Identify which cell holds the provided text, then report its (X, Y) central coordinate. 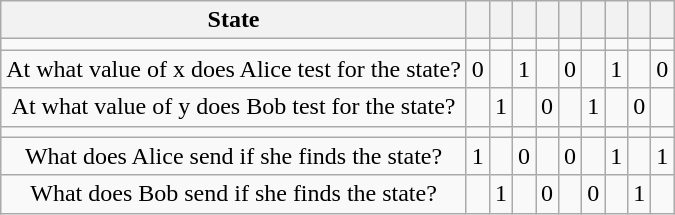
What does Alice send if she finds the state? (234, 156)
What does Bob send if she finds the state? (234, 194)
At what value of y does Bob test for the state? (234, 107)
State (234, 20)
At what value of x does Alice test for the state? (234, 69)
